Output the (X, Y) coordinate of the center of the cell containing the given text.  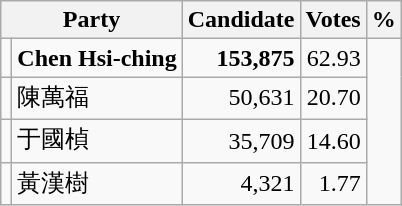
50,631 (241, 98)
于國楨 (97, 140)
62.93 (333, 58)
% (384, 20)
4,321 (241, 184)
35,709 (241, 140)
陳萬福 (97, 98)
Party (92, 20)
Candidate (241, 20)
20.70 (333, 98)
153,875 (241, 58)
1.77 (333, 184)
Chen Hsi-ching (97, 58)
黃漢樹 (97, 184)
14.60 (333, 140)
Votes (333, 20)
